From the cell containing the given text, extract its center point as [x, y] coordinate. 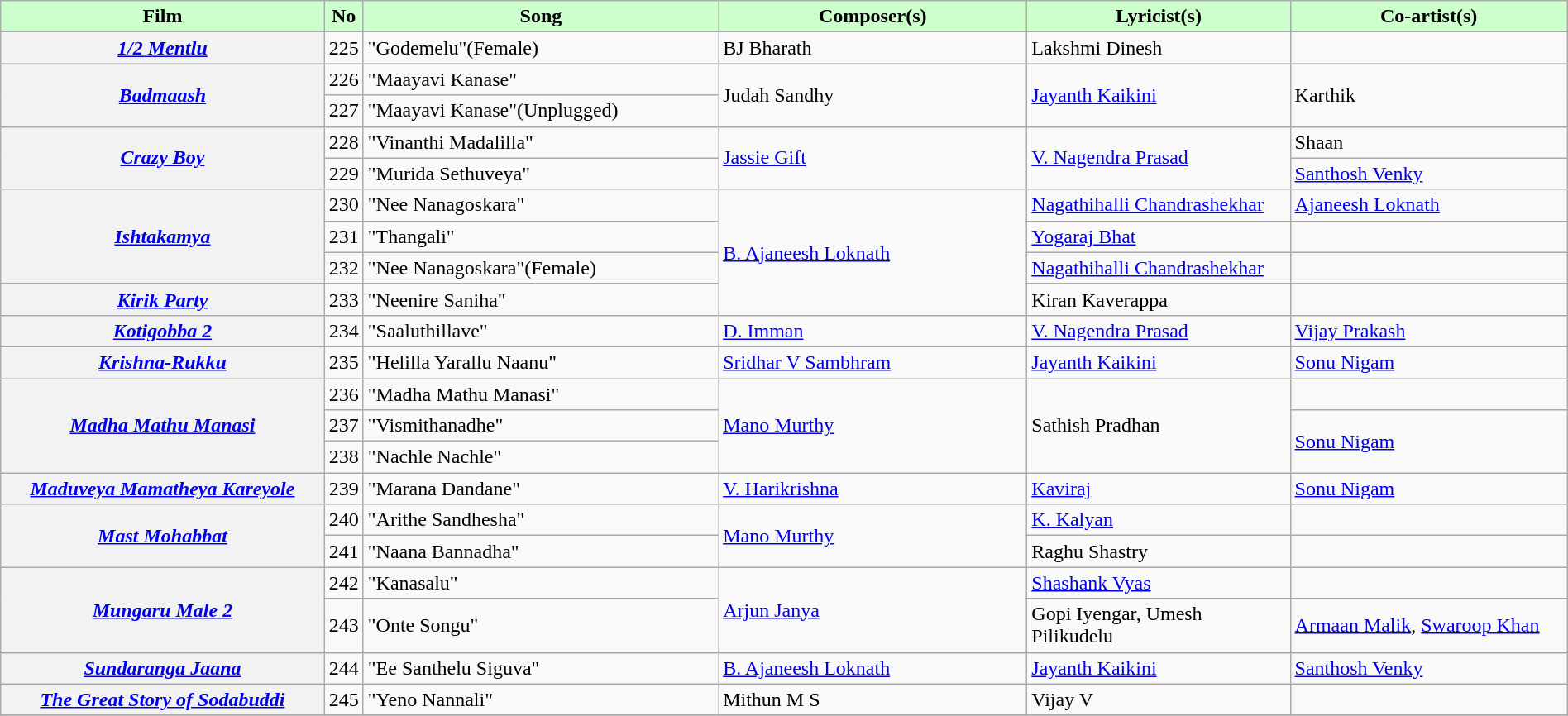
241 [344, 551]
Shashank Vyas [1159, 583]
237 [344, 426]
Gopi Iyengar, Umesh Pilikudelu [1159, 625]
K. Kalyan [1159, 520]
"Nee Nanagoskara" [541, 205]
"Ee Santhelu Siguva" [541, 668]
Kirik Party [162, 299]
Ajaneesh Loknath [1429, 205]
Kiran Kaverappa [1159, 299]
"Vinanthi Madalilla" [541, 142]
Madha Mathu Manasi [162, 426]
Badmaash [162, 95]
244 [344, 668]
Sridhar V Sambhram [873, 362]
"Naana Bannadha" [541, 551]
"Maayavi Kanase" [541, 79]
Krishna-Rukku [162, 362]
Maduveya Mamatheya Kareyole [162, 489]
235 [344, 362]
BJ Bharath [873, 48]
Mungaru Male 2 [162, 610]
Song [541, 17]
Armaan Malik, Swaroop Khan [1429, 625]
Composer(s) [873, 17]
239 [344, 489]
"Saaluthillave" [541, 331]
Film [162, 17]
Crazy Boy [162, 158]
V. Harikrishna [873, 489]
Co-artist(s) [1429, 17]
"Helilla Yarallu Naanu" [541, 362]
Shaan [1429, 142]
"Arithe Sandhesha" [541, 520]
"Madha Mathu Manasi" [541, 394]
"Vismithanadhe" [541, 426]
Arjun Janya [873, 610]
No [344, 17]
Judah Sandhy [873, 95]
Vijay V [1159, 699]
233 [344, 299]
Lyricist(s) [1159, 17]
236 [344, 394]
243 [344, 625]
"Marana Dandane" [541, 489]
"Onte Songu" [541, 625]
225 [344, 48]
245 [344, 699]
The Great Story of Sodabuddi [162, 699]
232 [344, 268]
1/2 Mentlu [162, 48]
"Thangali" [541, 236]
231 [344, 236]
Vijay Prakash [1429, 331]
"Neenire Saniha" [541, 299]
238 [344, 457]
"Maayavi Kanase"(Unplugged) [541, 111]
"Kanasalu" [541, 583]
226 [344, 79]
228 [344, 142]
Sundaranga Jaana [162, 668]
240 [344, 520]
Mithun M S [873, 699]
D. Imman [873, 331]
Jassie Gift [873, 158]
"Yeno Nannali" [541, 699]
Ishtakamya [162, 236]
229 [344, 174]
234 [344, 331]
"Nachle Nachle" [541, 457]
Yogaraj Bhat [1159, 236]
Kotigobba 2 [162, 331]
"Godemelu"(Female) [541, 48]
Karthik [1429, 95]
"Nee Nanagoskara"(Female) [541, 268]
242 [344, 583]
Kaviraj [1159, 489]
227 [344, 111]
Mast Mohabbat [162, 536]
230 [344, 205]
"Murida Sethuveya" [541, 174]
Lakshmi Dinesh [1159, 48]
Raghu Shastry [1159, 551]
Sathish Pradhan [1159, 426]
